Output the (X, Y) coordinate of the center of the cell containing the given text.  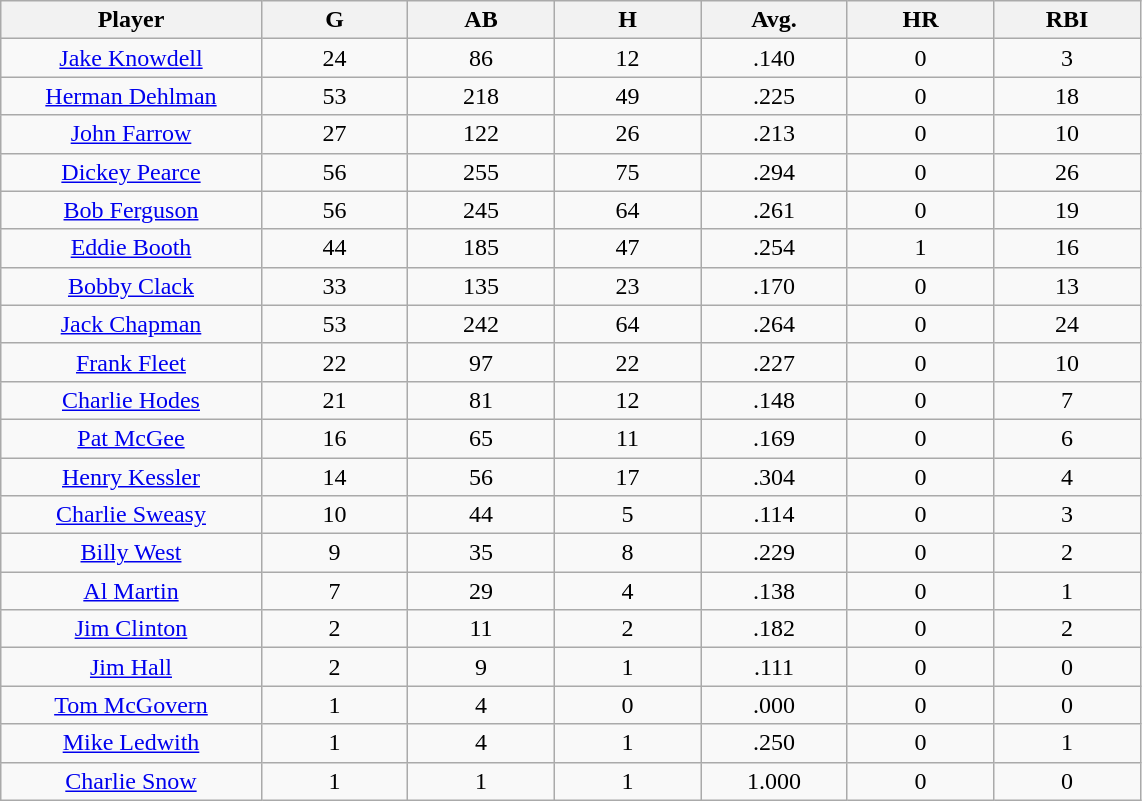
Player (131, 20)
122 (482, 134)
245 (482, 210)
Charlie Sweasy (131, 515)
8 (628, 553)
6 (1068, 438)
97 (482, 362)
Bobby Clack (131, 286)
.229 (774, 553)
5 (628, 515)
185 (482, 248)
Jim Clinton (131, 629)
135 (482, 286)
.148 (774, 400)
Frank Fleet (131, 362)
Charlie Hodes (131, 400)
RBI (1068, 20)
.000 (774, 705)
.138 (774, 591)
21 (334, 400)
Jack Chapman (131, 324)
242 (482, 324)
14 (334, 477)
.225 (774, 96)
.169 (774, 438)
47 (628, 248)
49 (628, 96)
81 (482, 400)
.254 (774, 248)
Henry Kessler (131, 477)
.170 (774, 286)
.213 (774, 134)
23 (628, 286)
.261 (774, 210)
35 (482, 553)
Tom McGovern (131, 705)
29 (482, 591)
G (334, 20)
218 (482, 96)
255 (482, 172)
.227 (774, 362)
.140 (774, 58)
.264 (774, 324)
.304 (774, 477)
.114 (774, 515)
H (628, 20)
1.000 (774, 781)
Avg. (774, 20)
75 (628, 172)
AB (482, 20)
Charlie Snow (131, 781)
Al Martin (131, 591)
John Farrow (131, 134)
18 (1068, 96)
27 (334, 134)
65 (482, 438)
HR (920, 20)
Dickey Pearce (131, 172)
33 (334, 286)
.250 (774, 743)
.294 (774, 172)
Mike Ledwith (131, 743)
Eddie Booth (131, 248)
Jim Hall (131, 667)
Bob Ferguson (131, 210)
17 (628, 477)
19 (1068, 210)
.182 (774, 629)
Pat McGee (131, 438)
86 (482, 58)
Jake Knowdell (131, 58)
13 (1068, 286)
Billy West (131, 553)
.111 (774, 667)
Herman Dehlman (131, 96)
